Pinpoint the cell where the given text exists, returning its [X, Y] midpoint coordinate. 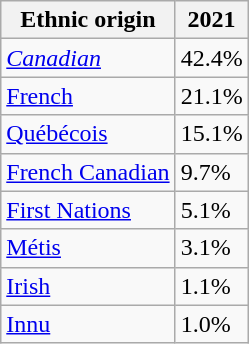
1.0% [212, 324]
1.1% [212, 286]
3.1% [212, 248]
Métis [88, 248]
2021 [212, 20]
9.7% [212, 172]
French Canadian [88, 172]
Ethnic origin [88, 20]
Québécois [88, 134]
Canadian [88, 58]
15.1% [212, 134]
Irish [88, 286]
5.1% [212, 210]
42.4% [212, 58]
21.1% [212, 96]
Innu [88, 324]
French [88, 96]
First Nations [88, 210]
